Pinpoint the cell where the given text exists, returning its (X, Y) midpoint coordinate. 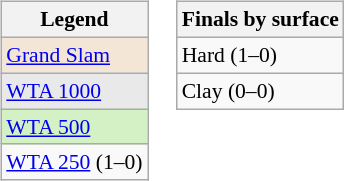
Hard (1–0) (260, 55)
Clay (0–0) (260, 91)
WTA 250 (1–0) (74, 162)
WTA 500 (74, 127)
Finals by surface (260, 20)
WTA 1000 (74, 91)
Grand Slam (74, 55)
Legend (74, 20)
